Find where the given text appears and provide that cell's center as (x, y) coordinate. 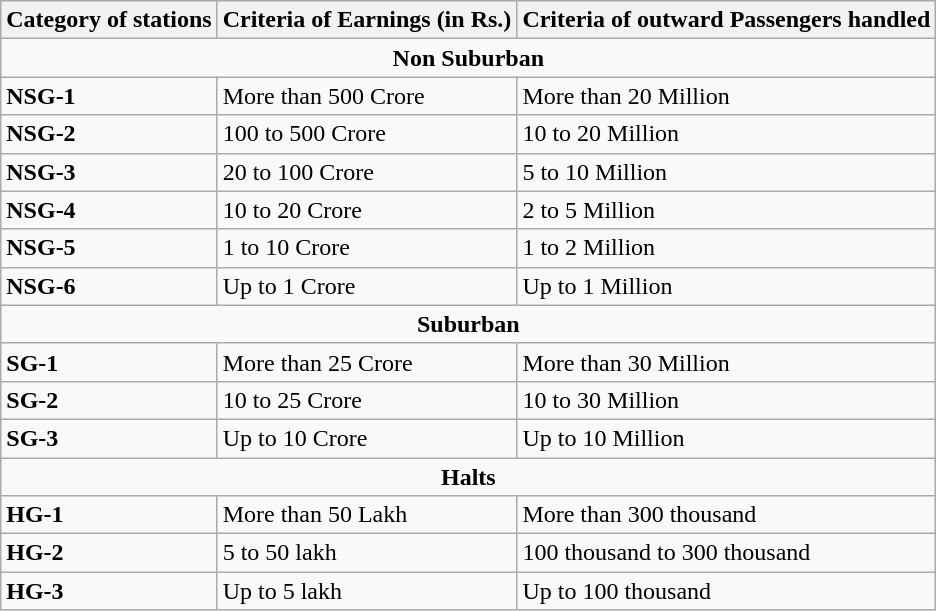
1 to 2 Million (726, 248)
NSG-3 (109, 172)
HG-1 (109, 515)
Up to 1 Crore (367, 286)
5 to 50 lakh (367, 553)
1 to 10 Crore (367, 248)
HG-3 (109, 591)
More than 300 thousand (726, 515)
More than 50 Lakh (367, 515)
10 to 30 Million (726, 400)
10 to 25 Crore (367, 400)
Halts (468, 477)
More than 20 Million (726, 96)
SG-1 (109, 362)
NSG-1 (109, 96)
Up to 1 Million (726, 286)
Criteria of outward Passengers handled (726, 20)
10 to 20 Crore (367, 210)
Non Suburban (468, 58)
SG-3 (109, 438)
NSG-2 (109, 134)
Up to 10 Crore (367, 438)
NSG-5 (109, 248)
5 to 10 Million (726, 172)
Criteria of Earnings (in Rs.) (367, 20)
Up to 100 thousand (726, 591)
SG-2 (109, 400)
100 to 500 Crore (367, 134)
2 to 5 Million (726, 210)
More than 30 Million (726, 362)
More than 25 Crore (367, 362)
Up to 10 Million (726, 438)
Up to 5 lakh (367, 591)
Category of stations (109, 20)
HG-2 (109, 553)
10 to 20 Million (726, 134)
More than 500 Crore (367, 96)
20 to 100 Crore (367, 172)
NSG-6 (109, 286)
100 thousand to 300 thousand (726, 553)
NSG-4 (109, 210)
Suburban (468, 324)
